Return [x, y] of the center of cell containing provided text 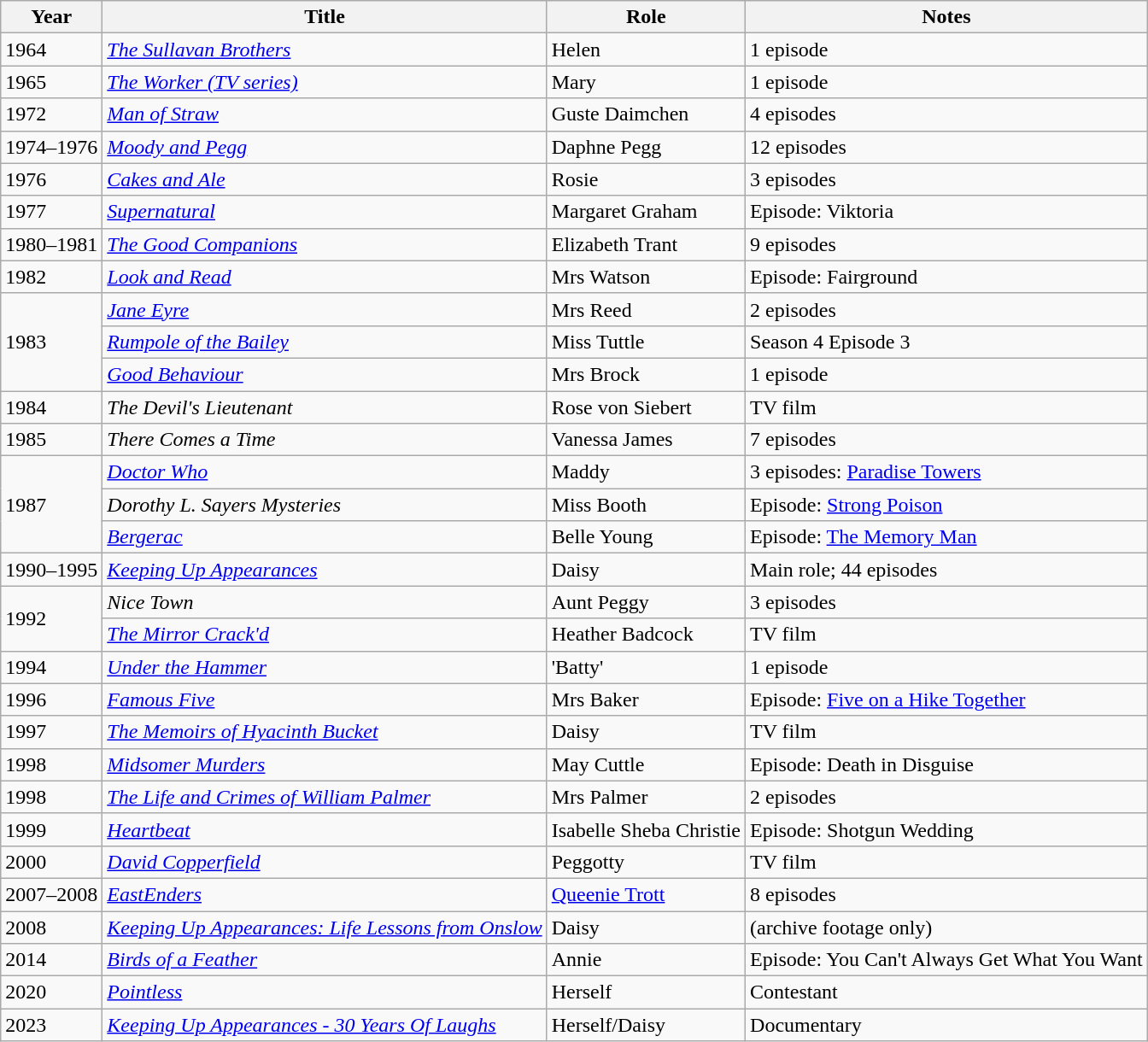
Vanessa James [646, 440]
David Copperfield [325, 862]
1972 [51, 114]
Episode: Strong Poison [946, 505]
Rumpole of the Bailey [325, 342]
Queenie Trott [646, 894]
1990–1995 [51, 570]
9 episodes [946, 244]
12 episodes [946, 147]
Mrs Reed [646, 309]
Man of Straw [325, 114]
Season 4 Episode 3 [946, 342]
1982 [51, 277]
Keeping Up Appearances - 30 Years Of Laughs [325, 1025]
The Worker (TV series) [325, 82]
Good Behaviour [325, 374]
2023 [51, 1025]
Annie [646, 960]
1976 [51, 179]
Margaret Graham [646, 212]
1977 [51, 212]
Miss Tuttle [646, 342]
'Batty' [646, 667]
Heather Badcock [646, 635]
Daphne Pegg [646, 147]
Episode: Shotgun Wedding [946, 829]
2000 [51, 862]
Birds of a Feather [325, 960]
1964 [51, 50]
Pointless [325, 992]
2008 [51, 927]
2014 [51, 960]
Keeping Up Appearances [325, 570]
Title [325, 17]
1974–1976 [51, 147]
2007–2008 [51, 894]
1980–1981 [51, 244]
Heartbeat [325, 829]
Episode: You Can't Always Get What You Want [946, 960]
Miss Booth [646, 505]
Mrs Brock [646, 374]
Documentary [946, 1025]
Episode: Viktoria [946, 212]
7 episodes [946, 440]
Episode: The Memory Man [946, 537]
1994 [51, 667]
1985 [51, 440]
Helen [646, 50]
1965 [51, 82]
Jane Eyre [325, 309]
Mrs Baker [646, 700]
Doctor Who [325, 472]
Look and Read [325, 277]
Rosie [646, 179]
The Devil's Lieutenant [325, 407]
Rose von Siebert [646, 407]
Role [646, 17]
Isabelle Sheba Christie [646, 829]
2020 [51, 992]
Mrs Watson [646, 277]
The Mirror Crack'd [325, 635]
Mary [646, 82]
Episode: Five on a Hike Together [946, 700]
Contestant [946, 992]
Main role; 44 episodes [946, 570]
Midsomer Murders [325, 764]
Belle Young [646, 537]
Under the Hammer [325, 667]
8 episodes [946, 894]
Herself [646, 992]
Dorothy L. Sayers Mysteries [325, 505]
Aunt Peggy [646, 602]
Moody and Pegg [325, 147]
Keeping Up Appearances: Life Lessons from Onslow [325, 927]
1987 [51, 505]
The Memoirs of Hyacinth Bucket [325, 732]
Supernatural [325, 212]
3 episodes: Paradise Towers [946, 472]
1996 [51, 700]
The Sullavan Brothers [325, 50]
Herself/Daisy [646, 1025]
The Life and Crimes of William Palmer [325, 797]
Cakes and Ale [325, 179]
Mrs Palmer [646, 797]
Episode: Fairground [946, 277]
4 episodes [946, 114]
Guste Daimchen [646, 114]
Maddy [646, 472]
1999 [51, 829]
The Good Companions [325, 244]
There Comes a Time [325, 440]
Elizabeth Trant [646, 244]
EastEnders [325, 894]
Peggotty [646, 862]
May Cuttle [646, 764]
1984 [51, 407]
Bergerac [325, 537]
Year [51, 17]
1997 [51, 732]
1983 [51, 342]
1992 [51, 618]
(archive footage only) [946, 927]
Nice Town [325, 602]
Episode: Death in Disguise [946, 764]
Notes [946, 17]
Famous Five [325, 700]
